Detect which cell encompasses the target text, then output its [X, Y] center coordinate. 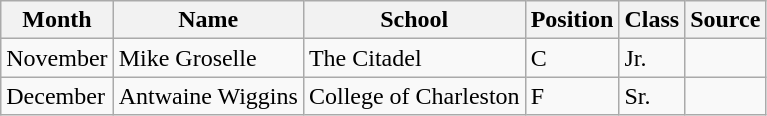
November [57, 58]
Antwaine Wiggins [208, 96]
School [414, 20]
Position [572, 20]
Mike Groselle [208, 58]
December [57, 96]
F [572, 96]
C [572, 58]
College of Charleston [414, 96]
Class [652, 20]
Sr. [652, 96]
Month [57, 20]
Jr. [652, 58]
The Citadel [414, 58]
Source [726, 20]
Name [208, 20]
